Scan for the cell matching the given text and deliver its [X, Y] coordinate at center. 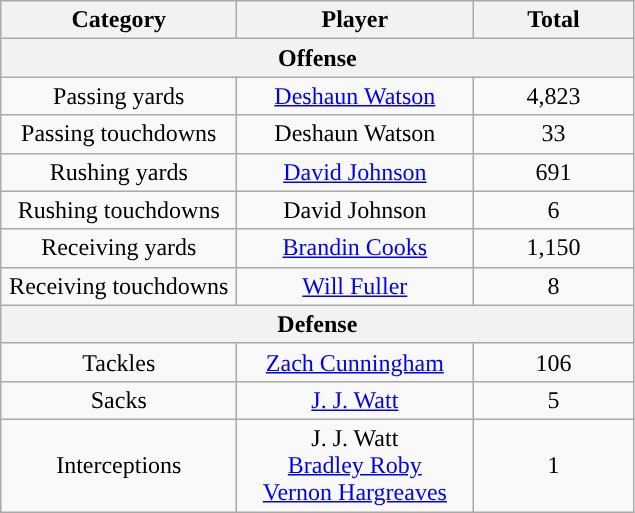
33 [554, 134]
Receiving touchdowns [119, 286]
Brandin Cooks [355, 248]
Interceptions [119, 465]
Zach Cunningham [355, 362]
8 [554, 286]
1 [554, 465]
Receiving yards [119, 248]
J. J. WattBradley RobyVernon Hargreaves [355, 465]
Total [554, 20]
Sacks [119, 400]
Rushing yards [119, 172]
Category [119, 20]
Passing yards [119, 96]
J. J. Watt [355, 400]
1,150 [554, 248]
Rushing touchdowns [119, 210]
Passing touchdowns [119, 134]
6 [554, 210]
4,823 [554, 96]
Defense [318, 324]
106 [554, 362]
691 [554, 172]
5 [554, 400]
Tackles [119, 362]
Offense [318, 58]
Player [355, 20]
Will Fuller [355, 286]
